Determine the [x, y] coordinate at the center of the cell enclosing the given text.  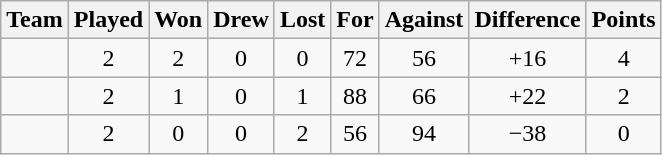
For [355, 20]
−38 [528, 134]
Team [35, 20]
Won [178, 20]
+16 [528, 58]
Points [624, 20]
94 [424, 134]
Played [108, 20]
4 [624, 58]
88 [355, 96]
Against [424, 20]
Lost [302, 20]
66 [424, 96]
Difference [528, 20]
72 [355, 58]
Drew [242, 20]
+22 [528, 96]
